Locate the cell with the specified text and output its [x, y] center coordinate. 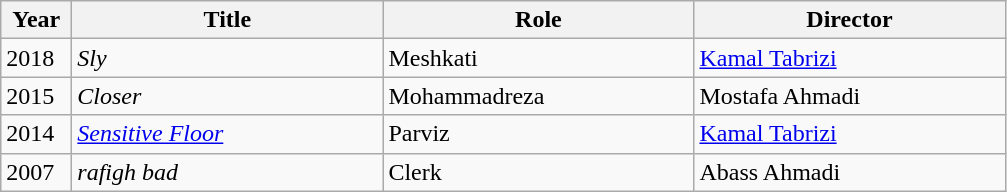
Director [850, 20]
Abass Ahmadi [850, 172]
Parviz [538, 134]
Role [538, 20]
Title [228, 20]
Mohammadreza [538, 96]
2007 [36, 172]
rafigh bad [228, 172]
Closer [228, 96]
Meshkati [538, 58]
2015 [36, 96]
Sly [228, 58]
2014 [36, 134]
Sensitive Floor [228, 134]
Clerk [538, 172]
2018 [36, 58]
Mostafa Ahmadi [850, 96]
Year [36, 20]
